Extract the [X, Y] coordinate from the center of the cell holding the provided text.  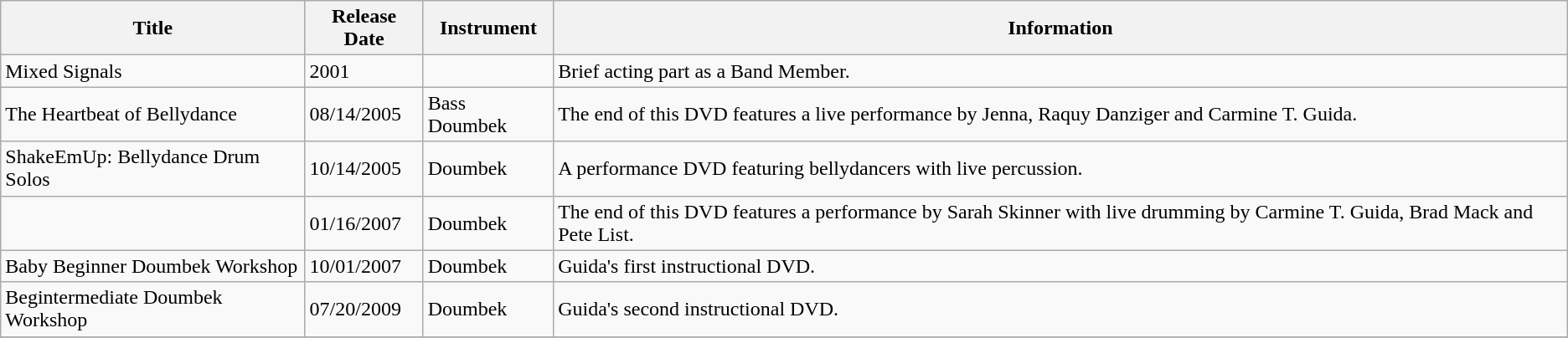
ShakeEmUp: Bellydance Drum Solos [152, 169]
Guida's second instructional DVD. [1060, 310]
Information [1060, 28]
Guida's first instructional DVD. [1060, 266]
2001 [364, 71]
07/20/2009 [364, 310]
The Heartbeat of Bellydance [152, 114]
Bass Doumbek [487, 114]
Mixed Signals [152, 71]
The end of this DVD features a live performance by Jenna, Raquy Danziger and Carmine T. Guida. [1060, 114]
Instrument [487, 28]
A performance DVD featuring bellydancers with live percussion. [1060, 169]
10/14/2005 [364, 169]
10/01/2007 [364, 266]
Release Date [364, 28]
Title [152, 28]
Begintermediate Doumbek Workshop [152, 310]
08/14/2005 [364, 114]
The end of this DVD features a performance by Sarah Skinner with live drumming by Carmine T. Guida, Brad Mack and Pete List. [1060, 223]
Baby Beginner Doumbek Workshop [152, 266]
01/16/2007 [364, 223]
Brief acting part as a Band Member. [1060, 71]
